Scan for the cell matching the given text and deliver its [X, Y] coordinate at center. 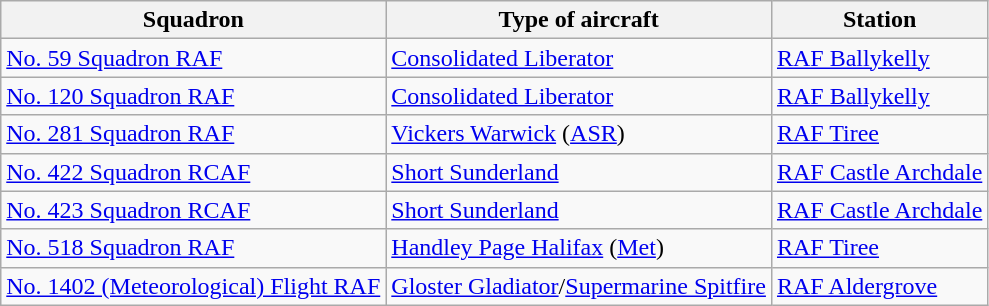
No. 422 Squadron RCAF [194, 172]
No. 423 Squadron RCAF [194, 210]
No. 59 Squadron RAF [194, 58]
No. 1402 (Meteorological) Flight RAF [194, 286]
Squadron [194, 20]
RAF Aldergrove [879, 286]
Vickers Warwick (ASR) [579, 134]
No. 281 Squadron RAF [194, 134]
No. 120 Squadron RAF [194, 96]
Type of aircraft [579, 20]
Gloster Gladiator/Supermarine Spitfire [579, 286]
Station [879, 20]
No. 518 Squadron RAF [194, 248]
Handley Page Halifax (Met) [579, 248]
